Detect which cell encompasses the target text, then output its (X, Y) center coordinate. 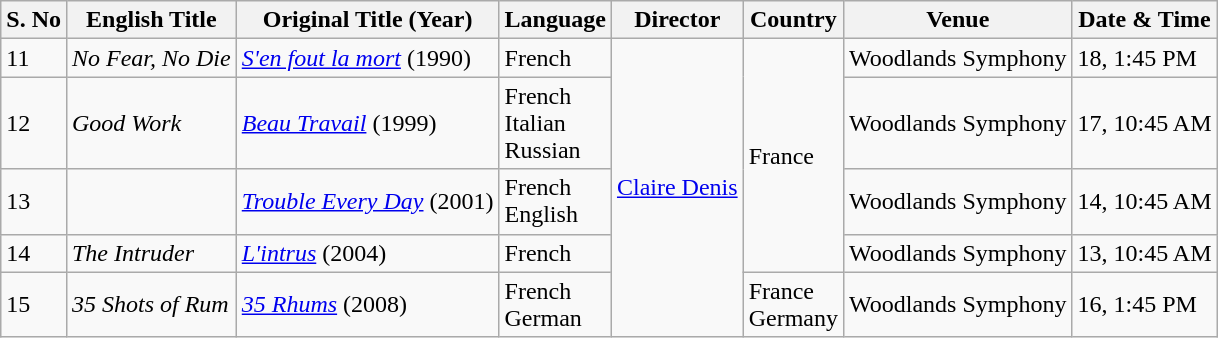
France (793, 156)
French Italian Russian (555, 123)
Country (793, 20)
14, 10:45 AM (1144, 202)
Venue (957, 20)
35 Shots of Rum (151, 304)
Trouble Every Day (2001) (368, 202)
Director (677, 20)
S'en fout la mort (1990) (368, 58)
French German (555, 304)
L'intrus (2004) (368, 253)
Language (555, 20)
No Fear, No Die (151, 58)
15 (34, 304)
13, 10:45 AM (1144, 253)
14 (34, 253)
The Intruder (151, 253)
France Germany (793, 304)
Original Title (Year) (368, 20)
11 (34, 58)
Date & Time (1144, 20)
12 (34, 123)
S. No (34, 20)
18, 1:45 PM (1144, 58)
English Title (151, 20)
35 Rhums (2008) (368, 304)
17, 10:45 AM (1144, 123)
French English (555, 202)
Beau Travail (1999) (368, 123)
16, 1:45 PM (1144, 304)
13 (34, 202)
Claire Denis (677, 188)
Good Work (151, 123)
